Return the [x, y] coordinate for the center point of the cell that contains the specified text.  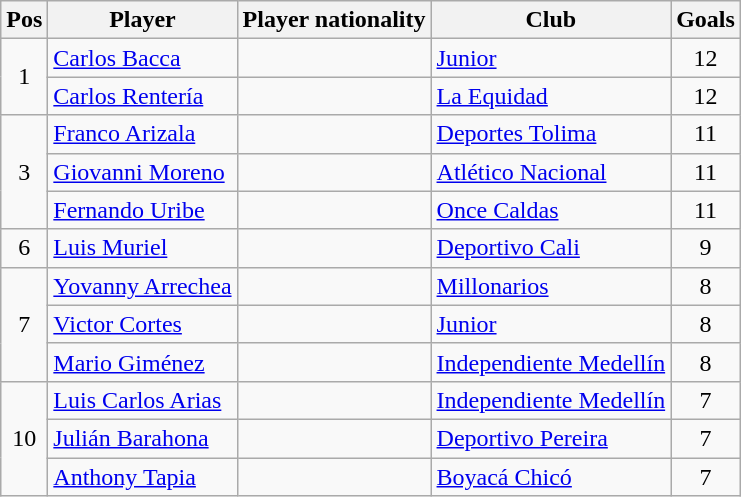
Giovanni Moreno [142, 172]
Franco Arizala [142, 134]
Victor Cortes [142, 324]
Player nationality [334, 20]
Julián Barahona [142, 438]
Luis Carlos Arias [142, 400]
Anthony Tapia [142, 477]
1 [24, 77]
Once Caldas [551, 210]
10 [24, 438]
Carlos Rentería [142, 96]
Yovanny Arrechea [142, 286]
Deportes Tolima [551, 134]
Boyacá Chicó [551, 477]
Club [551, 20]
Mario Giménez [142, 362]
9 [706, 248]
6 [24, 248]
Fernando Uribe [142, 210]
La Equidad [551, 96]
Pos [24, 20]
Deportivo Pereira [551, 438]
Goals [706, 20]
Deportivo Cali [551, 248]
3 [24, 172]
Luis Muriel [142, 248]
Carlos Bacca [142, 58]
Millonarios [551, 286]
Player [142, 20]
Atlético Nacional [551, 172]
